Determine the [x, y] coordinate at the center of the cell enclosing the given text.  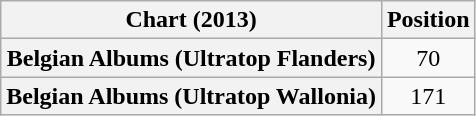
70 [428, 58]
171 [428, 96]
Belgian Albums (Ultratop Wallonia) [192, 96]
Belgian Albums (Ultratop Flanders) [192, 58]
Position [428, 20]
Chart (2013) [192, 20]
